Return the (x, y) coordinate for the center point of the cell that contains the specified text.  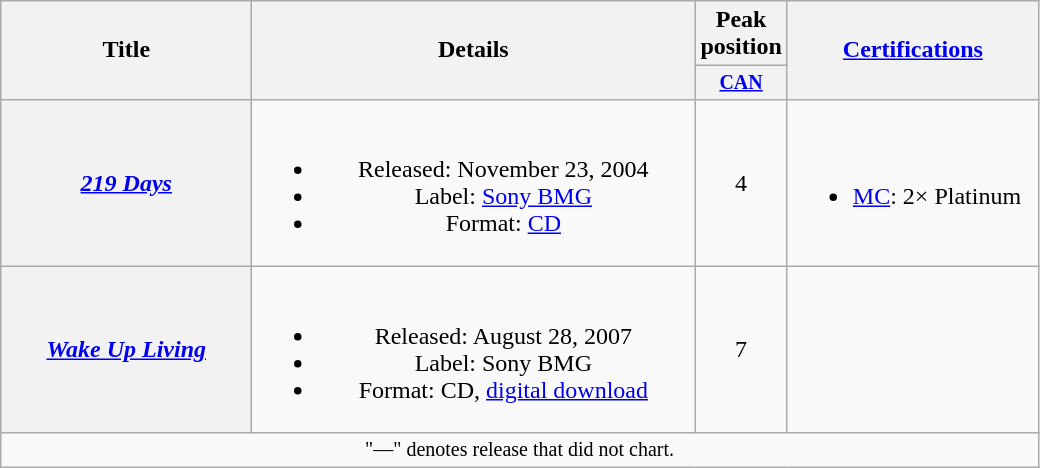
MC: 2× Platinum (912, 182)
CAN (741, 82)
Certifications (912, 50)
7 (741, 350)
219 Days (126, 182)
Title (126, 50)
Peakposition (741, 34)
Released: August 28, 2007Label: Sony BMGFormat: CD, digital download (474, 350)
Wake Up Living (126, 350)
Released: November 23, 2004Label: Sony BMGFormat: CD (474, 182)
4 (741, 182)
Details (474, 50)
"—" denotes release that did not chart. (520, 450)
